Return the (x, y) coordinate for the center point of the cell that contains the specified text.  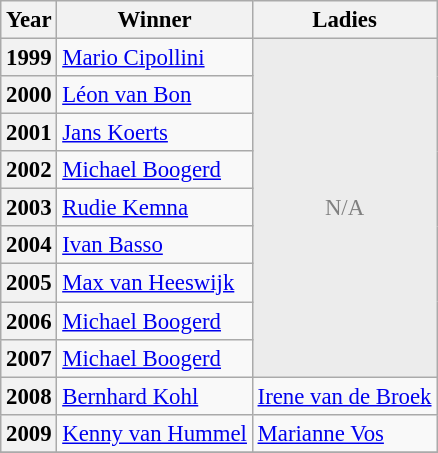
2005 (29, 283)
2002 (29, 170)
1999 (29, 58)
Léon van Bon (154, 95)
2006 (29, 321)
Rudie Kemna (154, 208)
Ladies (344, 20)
2003 (29, 208)
Max van Heeswijk (154, 283)
Year (29, 20)
2008 (29, 396)
N/A (344, 208)
2001 (29, 133)
Mario Cipollini (154, 58)
Marianne Vos (344, 433)
2000 (29, 95)
Irene van de Broek (344, 396)
2007 (29, 358)
Jans Koerts (154, 133)
2004 (29, 245)
Bernhard Kohl (154, 396)
2009 (29, 433)
Winner (154, 20)
Ivan Basso (154, 245)
Kenny van Hummel (154, 433)
